Detect which cell encompasses the target text, then output its (x, y) center coordinate. 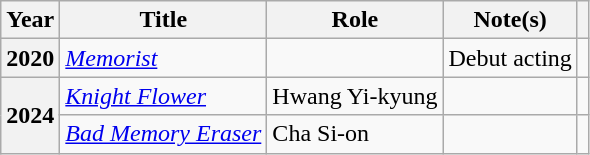
Year (30, 20)
Hwang Yi-kyung (355, 96)
Bad Memory Eraser (164, 134)
2024 (30, 115)
Cha Si-on (355, 134)
2020 (30, 58)
Note(s) (510, 20)
Knight Flower (164, 96)
Title (164, 20)
Memorist (164, 58)
Debut acting (510, 58)
Role (355, 20)
